Locate the cell with the specified text and output its (x, y) center coordinate. 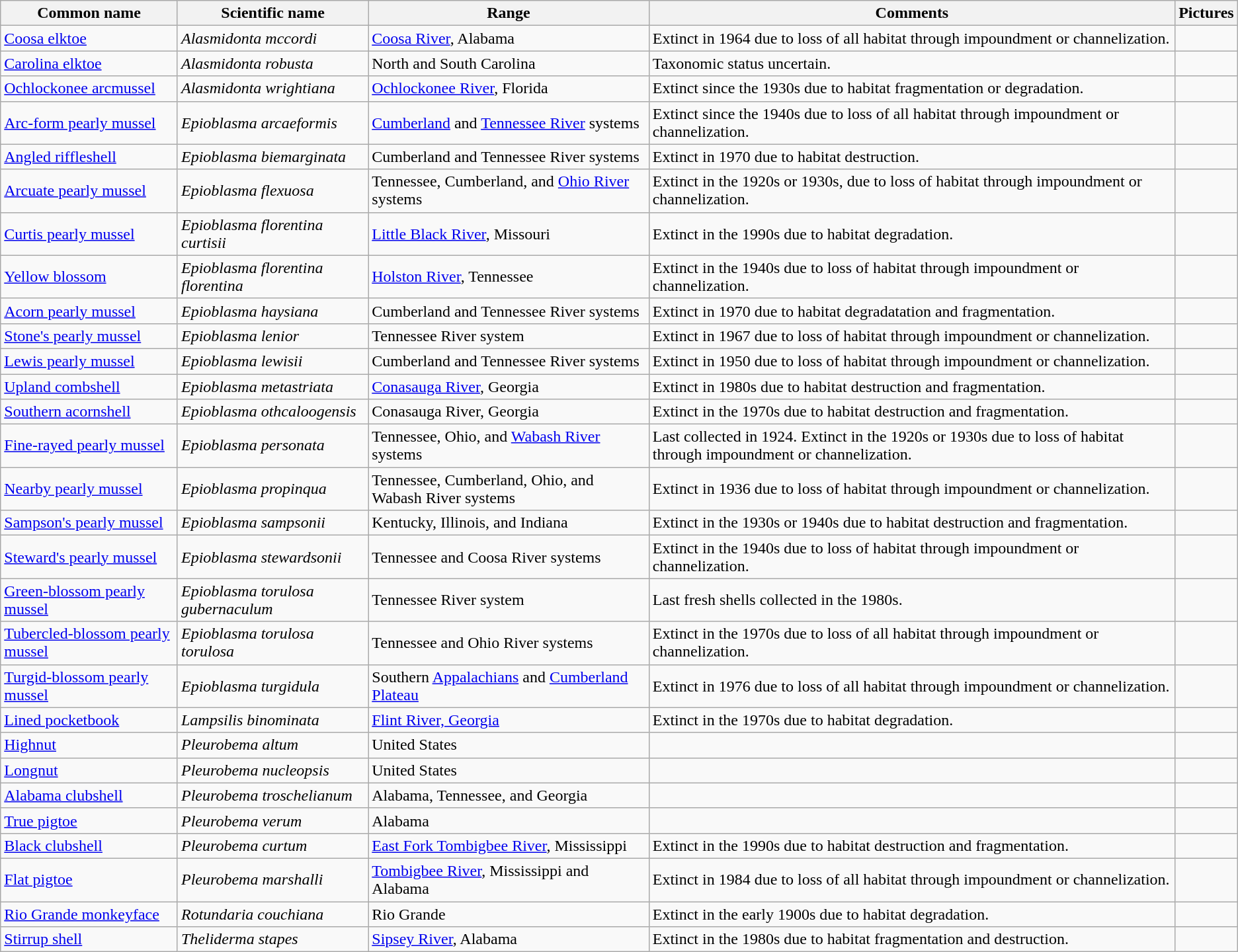
Fine-rayed pearly mussel (89, 446)
Extinct in the 1930s or 1940s due to habitat destruction and fragmentation. (911, 523)
Extinct in 1950 due to loss of habitat through impoundment or channelization. (911, 361)
Epioblasma propinqua (272, 489)
Extinct in the early 1900s due to habitat degradation. (911, 914)
Pleurobema altum (272, 745)
Flint River, Georgia (509, 720)
Epioblasma metastriata (272, 387)
Ochlockonee River, Florida (509, 89)
Green-blossom pearly mussel (89, 600)
Extinct in the 1920s or 1930s, due to loss of habitat through impoundment or channelization. (911, 190)
Black clubshell (89, 846)
Last collected in 1924. Extinct in the 1920s or 1930s due to loss of habitat through impoundment or channelization. (911, 446)
Comments (911, 13)
Ochlockonee arcmussel (89, 89)
Epioblasma florentina florentina (272, 276)
Lampsilis binominata (272, 720)
Extinct in 1976 due to loss of all habitat through impoundment or channelization. (911, 686)
Extinct in 1964 due to loss of all habitat through impoundment or channelization. (911, 38)
Common name (89, 13)
Epioblasma lewisii (272, 361)
East Fork Tombigbee River, Mississippi (509, 846)
Extinct in the 1970s due to habitat destruction and fragmentation. (911, 412)
Longnut (89, 770)
Southern acornshell (89, 412)
Tennessee, Cumberland, Ohio, and Wabash River systems (509, 489)
Tennessee and Ohio River systems (509, 643)
Last fresh shells collected in the 1980s. (911, 600)
Upland combshell (89, 387)
Coosa elktoe (89, 38)
Holston River, Tennessee (509, 276)
Highnut (89, 745)
Extinct in 1980s due to habitat destruction and fragmentation. (911, 387)
Pleurobema troschelianum (272, 795)
Rotundaria couchiana (272, 914)
Curtis pearly mussel (89, 234)
Extinct in 1970 due to habitat degradatation and fragmentation. (911, 311)
Turgid-blossom pearly mussel (89, 686)
Pleurobema curtum (272, 846)
Tennessee and Coosa River systems (509, 557)
Lewis pearly mussel (89, 361)
Pleurobema verum (272, 820)
Epioblasma personata (272, 446)
Rio Grande (509, 914)
Epioblasma arcaeformis (272, 123)
Theliderma stapes (272, 939)
Epioblasma florentina curtisii (272, 234)
Pleurobema marshalli (272, 879)
Southern Appalachians and Cumberland Plateau (509, 686)
Epioblasma othcaloogensis (272, 412)
Flat pigtoe (89, 879)
Tennessee, Ohio, and Wabash River systems (509, 446)
Extinct since the 1940s due to loss of all habitat through impoundment or channelization. (911, 123)
Steward's pearly mussel (89, 557)
Little Black River, Missouri (509, 234)
Extinct in the 1980s due to habitat fragmentation and destruction. (911, 939)
Lined pocketbook (89, 720)
Pictures (1206, 13)
Acorn pearly mussel (89, 311)
Tombigbee River, Mississippi and Alabama (509, 879)
Yellow blossom (89, 276)
Epioblasma sampsonii (272, 523)
Extinct in the 1970s due to habitat degradation. (911, 720)
Stirrup shell (89, 939)
Extinct in 1936 due to loss of habitat through impoundment or channelization. (911, 489)
Sampson's pearly mussel (89, 523)
Epioblasma turgidula (272, 686)
Arcuate pearly mussel (89, 190)
Epioblasma flexuosa (272, 190)
Nearby pearly mussel (89, 489)
Taxonomic status uncertain. (911, 63)
Extinct in the 1990s due to habitat destruction and fragmentation. (911, 846)
Extinct in 1970 due to habitat destruction. (911, 157)
Extinct in 1984 due to loss of all habitat through impoundment or channelization. (911, 879)
Pleurobema nucleopsis (272, 770)
North and South Carolina (509, 63)
Alabama clubshell (89, 795)
True pigtoe (89, 820)
Carolina elktoe (89, 63)
Epioblasma stewardsonii (272, 557)
Extinct in the 1990s due to habitat degradation. (911, 234)
Stone's pearly mussel (89, 336)
Epioblasma haysiana (272, 311)
Tennessee, Cumberland, and Ohio River systems (509, 190)
Scientific name (272, 13)
Kentucky, Illinois, and Indiana (509, 523)
Alasmidonta robusta (272, 63)
Epioblasma torulosa torulosa (272, 643)
Coosa River, Alabama (509, 38)
Alabama, Tennessee, and Georgia (509, 795)
Epioblasma lenior (272, 336)
Alasmidonta wrightiana (272, 89)
Extinct in 1967 due to loss of habitat through impoundment or channelization. (911, 336)
Range (509, 13)
Tubercled-blossom pearly mussel (89, 643)
Epioblasma biemarginata (272, 157)
Alabama (509, 820)
Arc-form pearly mussel (89, 123)
Epioblasma torulosa gubernaculum (272, 600)
Extinct since the 1930s due to habitat fragmentation or degradation. (911, 89)
Extinct in the 1970s due to loss of all habitat through impoundment or channelization. (911, 643)
Alasmidonta mccordi (272, 38)
Rio Grande monkeyface (89, 914)
Sipsey River, Alabama (509, 939)
Angled riffleshell (89, 157)
